Determine the [x, y] coordinate at the center of the cell enclosing the given text.  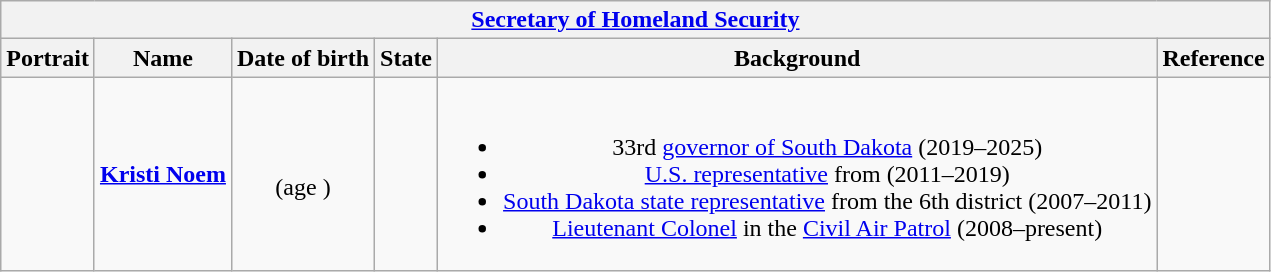
Reference [1214, 58]
Name [162, 58]
Background [798, 58]
Secretary of Homeland Security [636, 20]
(age ) [302, 174]
Date of birth [302, 58]
Kristi Noem [162, 174]
Portrait [48, 58]
State [406, 58]
